Return the (X, Y) coordinate for the center point of the cell that contains the specified text.  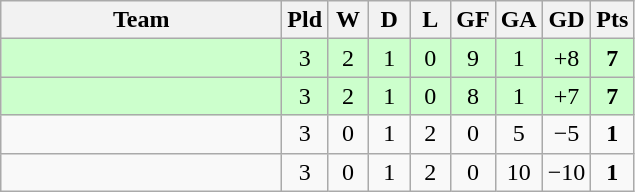
GF (473, 20)
−10 (566, 172)
Team (142, 20)
L (430, 20)
GD (566, 20)
5 (518, 134)
9 (473, 58)
W (348, 20)
GA (518, 20)
10 (518, 172)
Pld (305, 20)
8 (473, 96)
Pts (612, 20)
+7 (566, 96)
+8 (566, 58)
−5 (566, 134)
D (390, 20)
